Capture the cell that displays the provided text and extract its (x, y) central coordinate. 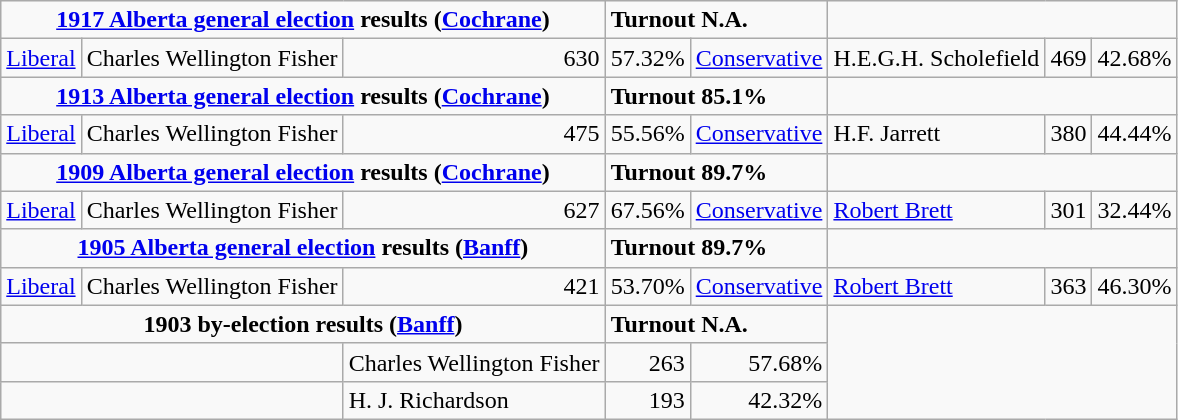
67.56% (648, 210)
1903 by-election results (Banff) (303, 324)
53.70% (648, 286)
42.32% (759, 400)
Turnout 85.1% (716, 96)
630 (474, 58)
1905 Alberta general election results (Banff) (303, 248)
1913 Alberta general election results (Cochrane) (303, 96)
32.44% (1134, 210)
380 (1068, 134)
46.30% (1134, 286)
H.F. Jarrett (936, 134)
627 (474, 210)
44.44% (1134, 134)
1917 Alberta general election results (Cochrane) (303, 20)
55.56% (648, 134)
57.68% (759, 362)
421 (474, 286)
42.68% (1134, 58)
301 (1068, 210)
475 (474, 134)
1909 Alberta general election results (Cochrane) (303, 172)
57.32% (648, 58)
H.E.G.H. Scholefield (936, 58)
193 (648, 400)
263 (648, 362)
469 (1068, 58)
H. J. Richardson (474, 400)
363 (1068, 286)
